For the text-containing cell, return its midpoint in [x, y] coordinate format. 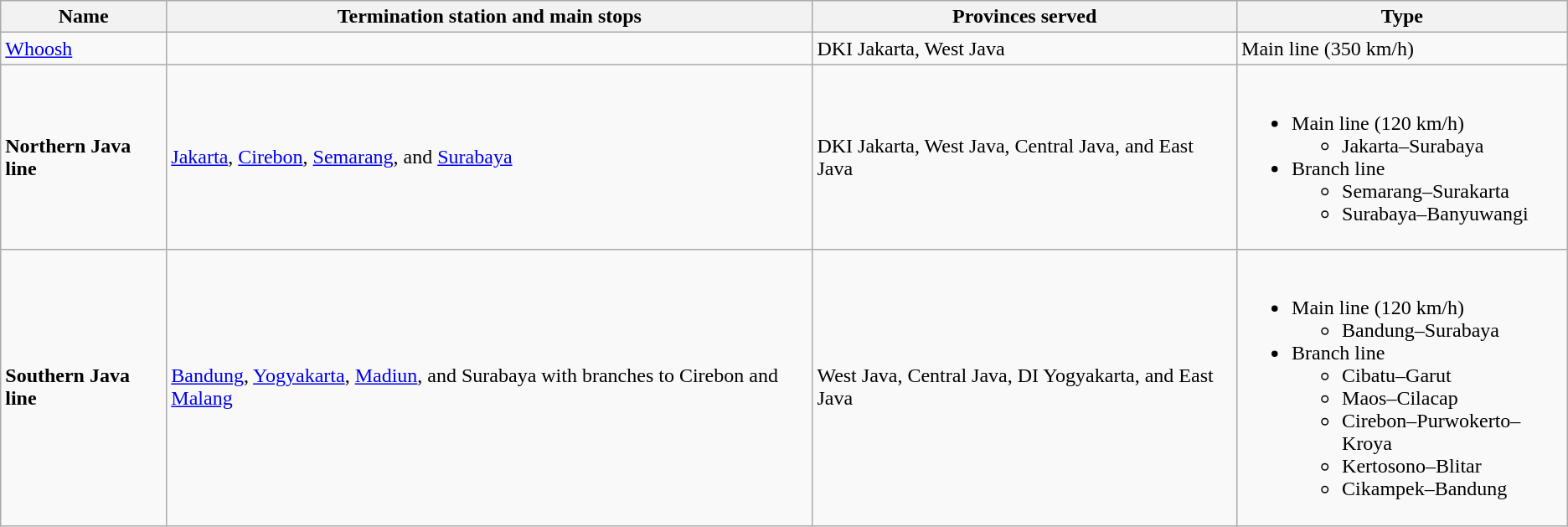
Main line (120 km/h)Bandung–SurabayaBranch lineCibatu–GarutMaos–CilacapCirebon–Purwokerto–KroyaKertosono–BlitarCikampek–Bandung [1402, 387]
Type [1402, 17]
DKI Jakarta, West Java [1025, 49]
Provinces served [1025, 17]
Main line (120 km/h)Jakarta–SurabayaBranch lineSemarang–SurakartaSurabaya–Banyuwangi [1402, 158]
Main line (350 km/h) [1402, 49]
Whoosh [84, 49]
West Java, Central Java, DI Yogyakarta, and East Java [1025, 387]
Southern Java line [84, 387]
Bandung, Yogyakarta, Madiun, and Surabaya with branches to Cirebon and Malang [489, 387]
Northern Java line [84, 158]
Name [84, 17]
Jakarta, Cirebon, Semarang, and Surabaya [489, 158]
DKI Jakarta, West Java, Central Java, and East Java [1025, 158]
Termination station and main stops [489, 17]
